For the text-containing cell, return its midpoint in (x, y) coordinate format. 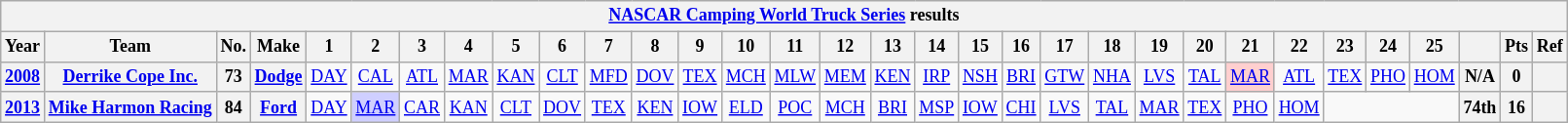
MFD (608, 76)
Pts (1516, 47)
2013 (23, 107)
NHA (1112, 76)
CHI (1021, 107)
25 (1435, 47)
1 (329, 47)
4 (468, 47)
12 (845, 47)
6 (563, 47)
MEM (845, 76)
Ref (1550, 47)
Make (278, 47)
CAR (422, 107)
24 (1388, 47)
Dodge (278, 76)
14 (936, 47)
18 (1112, 47)
0 (1516, 76)
22 (1298, 47)
NASCAR Camping World Truck Series results (784, 16)
23 (1345, 47)
84 (234, 107)
ELD (746, 107)
2 (376, 47)
NSH (981, 76)
2008 (23, 76)
9 (701, 47)
11 (794, 47)
MLW (794, 76)
10 (746, 47)
IRP (936, 76)
73 (234, 76)
Ford (278, 107)
GTW (1065, 76)
5 (516, 47)
17 (1065, 47)
MSP (936, 107)
21 (1251, 47)
7 (608, 47)
74th (1479, 107)
No. (234, 47)
15 (981, 47)
Team (130, 47)
CAL (376, 76)
N/A (1479, 76)
3 (422, 47)
POC (794, 107)
Mike Harmon Racing (130, 107)
13 (893, 47)
Year (23, 47)
8 (655, 47)
20 (1205, 47)
19 (1159, 47)
Derrike Cope Inc. (130, 76)
